For the text-containing cell, return its midpoint in [X, Y] coordinate format. 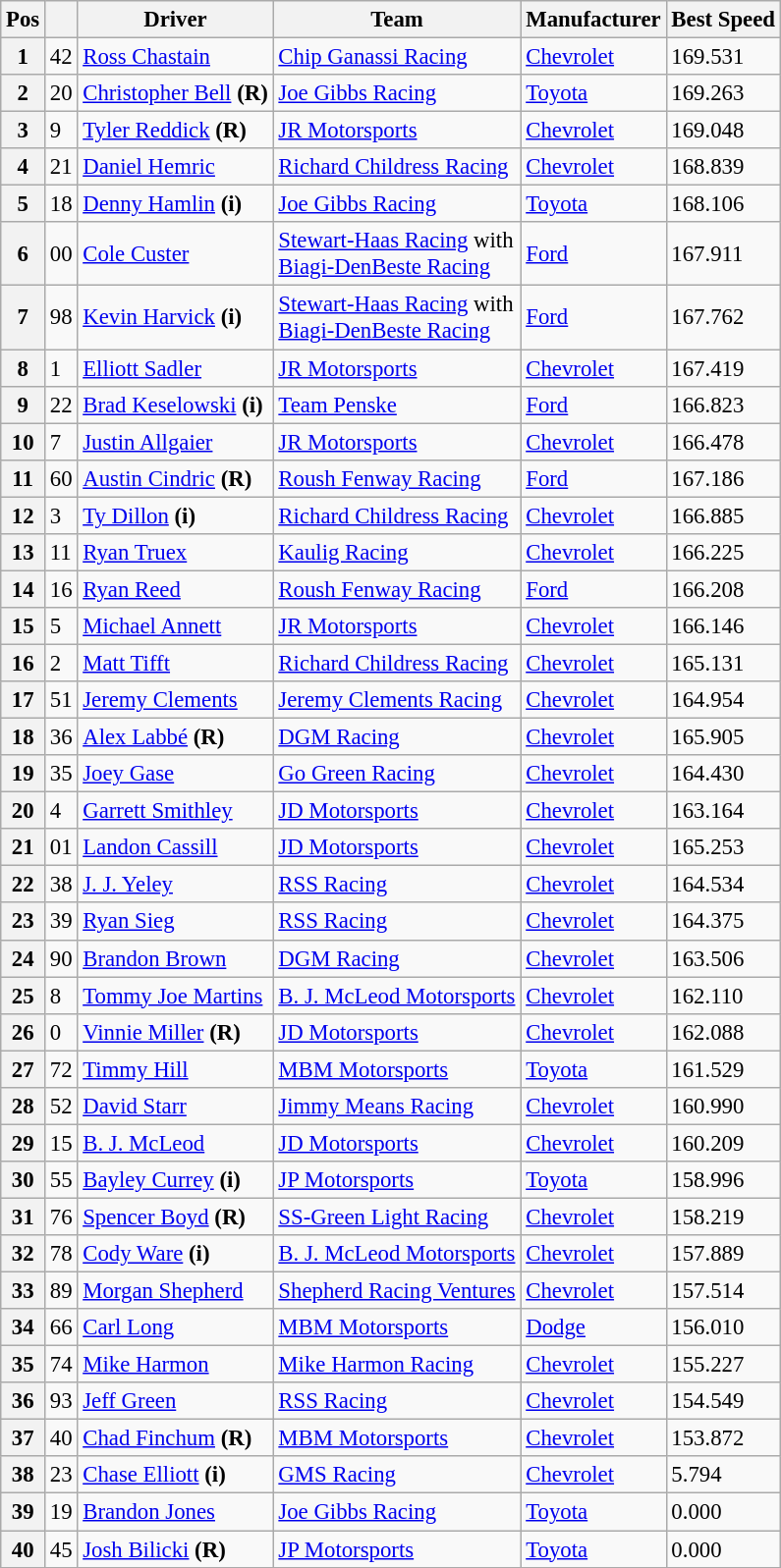
12 [24, 515]
Shepherd Racing Ventures [397, 1291]
Dodge [593, 1327]
David Starr [175, 1107]
Mike Harmon [175, 1365]
161.529 [723, 1069]
166.146 [723, 626]
166.225 [723, 553]
0 [61, 1032]
Matt Tifft [175, 663]
Driver [175, 20]
13 [24, 553]
Chase Elliott (i) [175, 1476]
Chip Ganassi Racing [397, 57]
78 [61, 1254]
Alex Labbé (R) [175, 737]
Team [397, 20]
Cody Ware (i) [175, 1254]
155.227 [723, 1365]
Jeff Green [175, 1401]
167.419 [723, 368]
Timmy Hill [175, 1069]
10 [24, 442]
24 [24, 958]
169.263 [723, 93]
166.478 [723, 442]
6 [24, 253]
28 [24, 1107]
Bayley Currey (i) [175, 1180]
Go Green Racing [397, 774]
25 [24, 996]
157.514 [723, 1291]
Michael Annett [175, 626]
27 [24, 1069]
17 [24, 700]
Brandon Jones [175, 1512]
GMS Racing [397, 1476]
Ryan Truex [175, 553]
90 [61, 958]
72 [61, 1069]
160.990 [723, 1107]
166.885 [723, 515]
5.794 [723, 1476]
167.911 [723, 253]
167.762 [723, 318]
34 [24, 1327]
Pos [24, 20]
Team Penske [397, 405]
156.010 [723, 1327]
Garrett Smithley [175, 811]
165.131 [723, 663]
Spencer Boyd (R) [175, 1217]
Cole Custer [175, 253]
165.905 [723, 737]
Vinnie Miller (R) [175, 1032]
32 [24, 1254]
Morgan Shepherd [175, 1291]
Carl Long [175, 1327]
167.186 [723, 478]
Kevin Harvick (i) [175, 318]
Austin Cindric (R) [175, 478]
Christopher Bell (R) [175, 93]
158.996 [723, 1180]
Mike Harmon Racing [397, 1365]
162.088 [723, 1032]
Jimmy Means Racing [397, 1107]
Jeremy Clements [175, 700]
157.889 [723, 1254]
168.106 [723, 204]
164.375 [723, 922]
42 [61, 57]
76 [61, 1217]
165.253 [723, 847]
98 [61, 318]
Tyler Reddick (R) [175, 131]
Josh Bilicki (R) [175, 1549]
52 [61, 1107]
Brad Keselowski (i) [175, 405]
Jeremy Clements Racing [397, 700]
158.219 [723, 1217]
Ryan Reed [175, 589]
29 [24, 1143]
162.110 [723, 996]
00 [61, 253]
66 [61, 1327]
SS-Green Light Racing [397, 1217]
166.208 [723, 589]
164.954 [723, 700]
01 [61, 847]
Ryan Sieg [175, 922]
Elliott Sadler [175, 368]
153.872 [723, 1438]
Joey Gase [175, 774]
55 [61, 1180]
89 [61, 1291]
J. J. Yeley [175, 885]
Denny Hamlin (i) [175, 204]
14 [24, 589]
60 [61, 478]
26 [24, 1032]
164.534 [723, 885]
Landon Cassill [175, 847]
169.531 [723, 57]
Daniel Hemric [175, 167]
51 [61, 700]
Best Speed [723, 20]
93 [61, 1401]
164.430 [723, 774]
45 [61, 1549]
163.164 [723, 811]
169.048 [723, 131]
166.823 [723, 405]
B. J. McLeod [175, 1143]
Manufacturer [593, 20]
168.839 [723, 167]
Ross Chastain [175, 57]
31 [24, 1217]
Kaulig Racing [397, 553]
Ty Dillon (i) [175, 515]
74 [61, 1365]
37 [24, 1438]
160.209 [723, 1143]
30 [24, 1180]
Justin Allgaier [175, 442]
Chad Finchum (R) [175, 1438]
163.506 [723, 958]
Brandon Brown [175, 958]
33 [24, 1291]
154.549 [723, 1401]
Tommy Joe Martins [175, 996]
